Provide the (X, Y) coordinate of the cell's center where the given text is located.  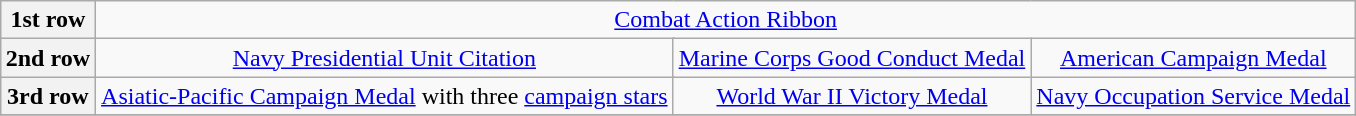
Combat Action Ribbon (726, 20)
1st row (48, 20)
3rd row (48, 96)
American Campaign Medal (1194, 58)
Navy Occupation Service Medal (1194, 96)
Navy Presidential Unit Citation (385, 58)
Asiatic-Pacific Campaign Medal with three campaign stars (385, 96)
2nd row (48, 58)
Marine Corps Good Conduct Medal (852, 58)
World War II Victory Medal (852, 96)
